Locate the cell with the specified text and output its [X, Y] center coordinate. 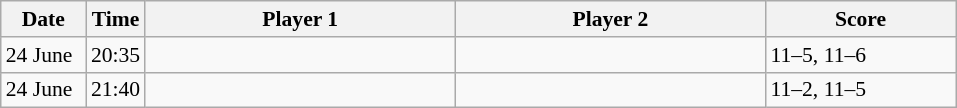
20:35 [116, 55]
11–2, 11–5 [860, 90]
11–5, 11–6 [860, 55]
Date [44, 19]
Player 1 [300, 19]
Time [116, 19]
21:40 [116, 90]
Score [860, 19]
Player 2 [610, 19]
